Identify which cell holds the provided text, then report its [x, y] central coordinate. 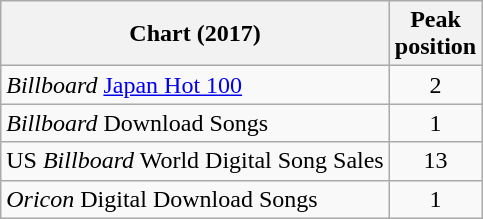
Peakposition [435, 34]
US Billboard World Digital Song Sales [195, 161]
2 [435, 85]
Chart (2017) [195, 34]
Oricon Digital Download Songs [195, 199]
Billboard Japan Hot 100 [195, 85]
13 [435, 161]
Billboard Download Songs [195, 123]
